Identify which cell holds the provided text, then report its (x, y) central coordinate. 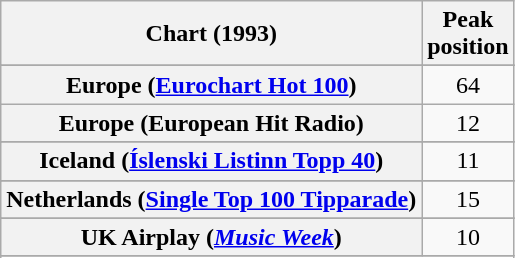
10 (468, 237)
Europe (Eurochart Hot 100) (212, 85)
UK Airplay (Music Week) (212, 237)
Netherlands (Single Top 100 Tipparade) (212, 199)
Chart (1993) (212, 34)
Peakposition (468, 34)
11 (468, 161)
64 (468, 85)
12 (468, 123)
Iceland (Íslenski Listinn Topp 40) (212, 161)
15 (468, 199)
Europe (European Hit Radio) (212, 123)
